Output the [X, Y] coordinate of the center of the cell containing the given text.  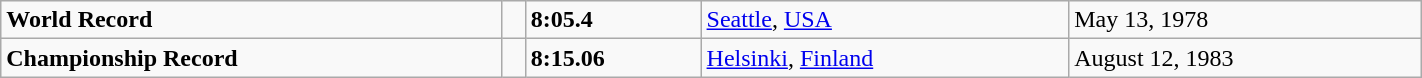
8:05.4 [613, 20]
May 13, 1978 [1246, 20]
Seattle, USA [885, 20]
August 12, 1983 [1246, 58]
World Record [252, 20]
8:15.06 [613, 58]
Championship Record [252, 58]
Helsinki, Finland [885, 58]
